Return (x, y) of the center of cell containing provided text 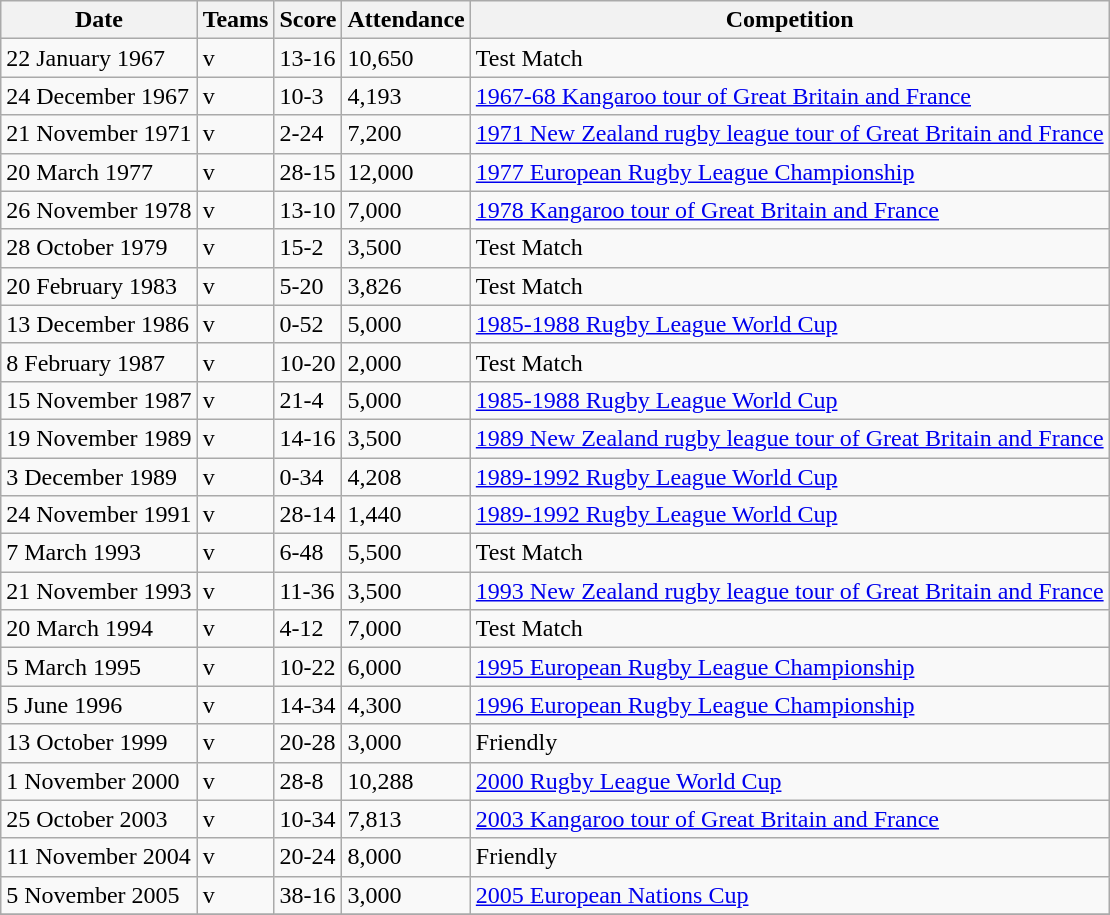
24 November 1991 (99, 515)
7,813 (406, 819)
1967-68 Kangaroo tour of Great Britain and France (790, 96)
2,000 (406, 362)
Teams (236, 20)
7,200 (406, 134)
1971 New Zealand rugby league tour of Great Britain and France (790, 134)
22 January 1967 (99, 58)
2000 Rugby League World Cup (790, 781)
8 February 1987 (99, 362)
5-20 (308, 286)
1978 Kangaroo tour of Great Britain and France (790, 210)
4,193 (406, 96)
15 November 1987 (99, 400)
2005 European Nations Cup (790, 895)
38-16 (308, 895)
5 June 1996 (99, 705)
14-34 (308, 705)
Competition (790, 20)
4,208 (406, 477)
5,500 (406, 553)
Score (308, 20)
28 October 1979 (99, 248)
Date (99, 20)
1977 European Rugby League Championship (790, 172)
1995 European Rugby League Championship (790, 667)
3 December 1989 (99, 477)
1989 New Zealand rugby league tour of Great Britain and France (790, 438)
20-28 (308, 743)
6,000 (406, 667)
6-48 (308, 553)
20 March 1994 (99, 629)
8,000 (406, 857)
5 March 1995 (99, 667)
1,440 (406, 515)
13 December 1986 (99, 324)
1996 European Rugby League Championship (790, 705)
25 October 2003 (99, 819)
20-24 (308, 857)
0-34 (308, 477)
13 October 1999 (99, 743)
10-20 (308, 362)
10-34 (308, 819)
12,000 (406, 172)
11 November 2004 (99, 857)
13-16 (308, 58)
24 December 1967 (99, 96)
3,826 (406, 286)
28-14 (308, 515)
1993 New Zealand rugby league tour of Great Britain and France (790, 591)
28-15 (308, 172)
15-2 (308, 248)
11-36 (308, 591)
1 November 2000 (99, 781)
2-24 (308, 134)
26 November 1978 (99, 210)
2003 Kangaroo tour of Great Britain and France (790, 819)
Attendance (406, 20)
21 November 1993 (99, 591)
19 November 1989 (99, 438)
20 March 1977 (99, 172)
28-8 (308, 781)
4,300 (406, 705)
4-12 (308, 629)
0-52 (308, 324)
5 November 2005 (99, 895)
13-10 (308, 210)
10,650 (406, 58)
20 February 1983 (99, 286)
21 November 1971 (99, 134)
7 March 1993 (99, 553)
10,288 (406, 781)
10-3 (308, 96)
21-4 (308, 400)
14-16 (308, 438)
10-22 (308, 667)
